From the cell containing the given text, extract its center point as (X, Y) coordinate. 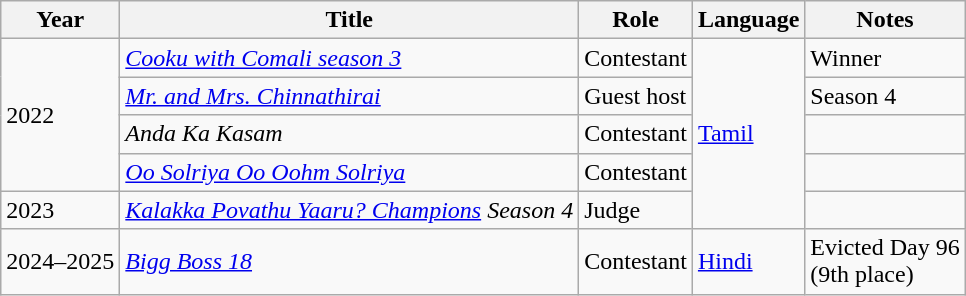
Mr. and Mrs. Chinnathirai (350, 96)
2022 (60, 115)
Tamil (748, 134)
Bigg Boss 18 (350, 262)
Oo Solriya Oo Oohm Solriya (350, 172)
Notes (885, 20)
2024–2025 (60, 262)
Judge (636, 210)
Role (636, 20)
Hindi (748, 262)
Language (748, 20)
Anda Ka Kasam (350, 134)
Kalakka Povathu Yaaru? Champions Season 4 (350, 210)
Guest host (636, 96)
Evicted Day 96(9th place) (885, 262)
Winner (885, 58)
2023 (60, 210)
Year (60, 20)
Season 4 (885, 96)
Cooku with Comali season 3 (350, 58)
Title (350, 20)
